Determine the (X, Y) coordinate at the center of the cell enclosing the given text.  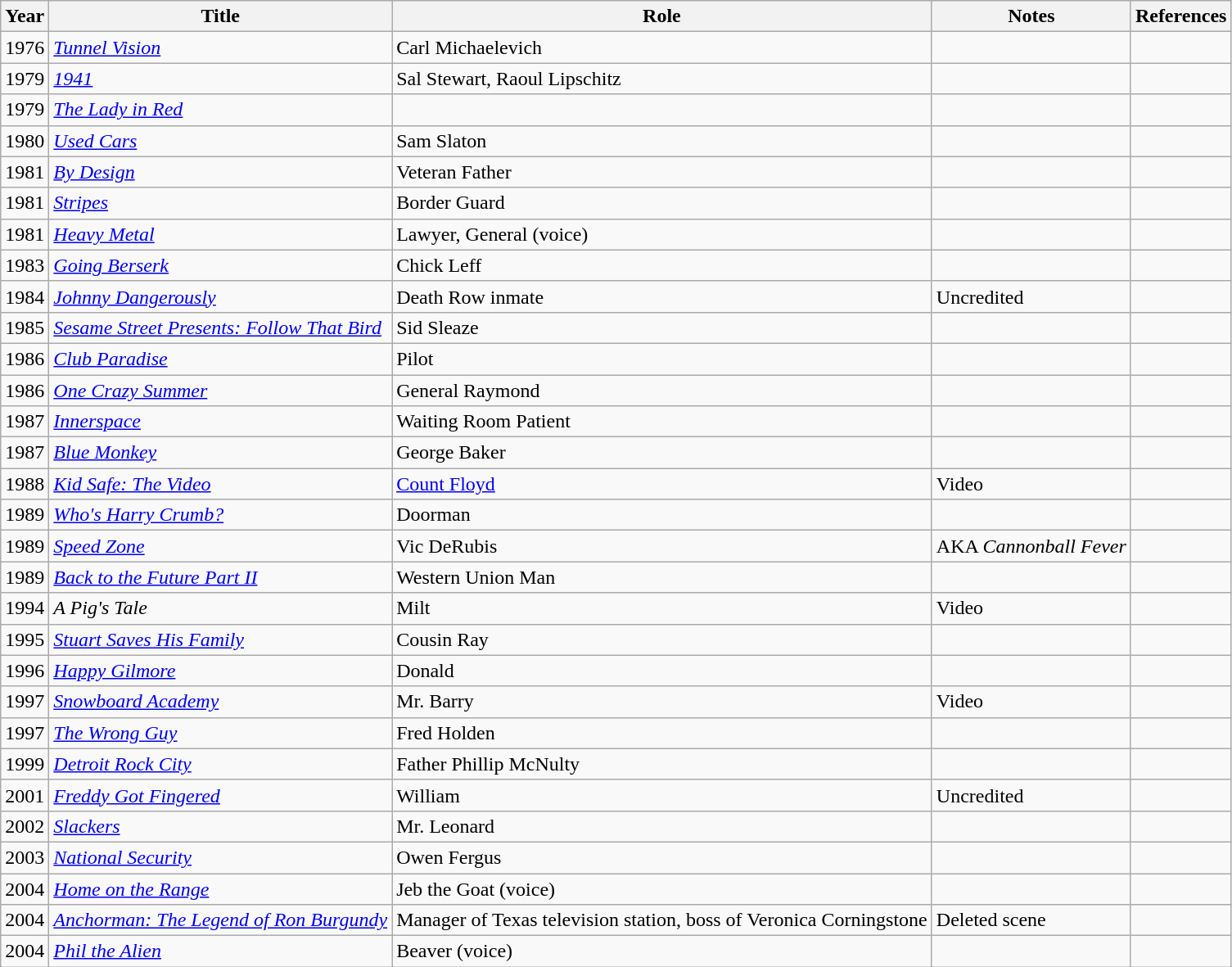
Jeb the Goat (voice) (662, 888)
National Security (221, 857)
One Crazy Summer (221, 391)
Club Paradise (221, 359)
Snowboard Academy (221, 702)
1988 (25, 484)
Carl Michaelevich (662, 47)
Detroit Rock City (221, 764)
Stuart Saves His Family (221, 639)
1984 (25, 296)
1994 (25, 608)
Slackers (221, 826)
1985 (25, 328)
The Wrong Guy (221, 733)
Waiting Room Patient (662, 422)
Kid Safe: The Video (221, 484)
Beaver (voice) (662, 951)
Johnny Dangerously (221, 296)
Veteran Father (662, 172)
Home on the Range (221, 888)
Used Cars (221, 141)
Innerspace (221, 422)
Notes (1031, 16)
Sal Stewart, Raoul Lipschitz (662, 79)
1976 (25, 47)
Lawyer, General (voice) (662, 234)
1999 (25, 764)
Owen Fergus (662, 857)
Blue Monkey (221, 453)
General Raymond (662, 391)
1996 (25, 671)
Title (221, 16)
2001 (25, 795)
Mr. Leonard (662, 826)
Death Row inmate (662, 296)
Fred Holden (662, 733)
Deleted scene (1031, 920)
Milt (662, 608)
Sid Sleaze (662, 328)
1941 (221, 79)
AKA Cannonball Fever (1031, 546)
William (662, 795)
Doorman (662, 515)
Chick Leff (662, 265)
Going Berserk (221, 265)
2003 (25, 857)
Border Guard (662, 203)
Phil the Alien (221, 951)
Father Phillip McNulty (662, 764)
Back to the Future Part II (221, 577)
Role (662, 16)
By Design (221, 172)
Tunnel Vision (221, 47)
1983 (25, 265)
Who's Harry Crumb? (221, 515)
A Pig's Tale (221, 608)
Freddy Got Fingered (221, 795)
1980 (25, 141)
Year (25, 16)
George Baker (662, 453)
Stripes (221, 203)
Happy Gilmore (221, 671)
Vic DeRubis (662, 546)
Donald (662, 671)
Anchorman: The Legend of Ron Burgundy (221, 920)
2002 (25, 826)
The Lady in Red (221, 110)
1995 (25, 639)
Sesame Street Presents: Follow That Bird (221, 328)
Cousin Ray (662, 639)
Pilot (662, 359)
Western Union Man (662, 577)
Speed Zone (221, 546)
Sam Slaton (662, 141)
Heavy Metal (221, 234)
Mr. Barry (662, 702)
Count Floyd (662, 484)
Manager of Texas television station, boss of Veronica Corningstone (662, 920)
References (1180, 16)
